Identify which cell holds the provided text, then report its (x, y) central coordinate. 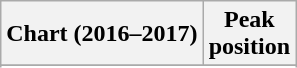
Peakposition (249, 34)
Chart (2016–2017) (102, 34)
